Output the (X, Y) coordinate of the center of the cell containing the given text.  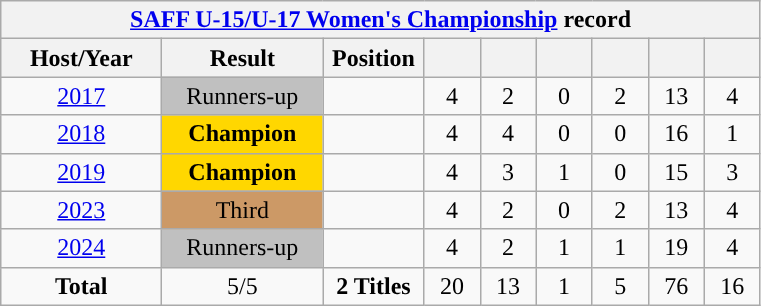
15 (676, 172)
Result (242, 58)
Position (374, 58)
20 (452, 286)
2018 (82, 134)
2024 (82, 248)
Total (82, 286)
76 (676, 286)
2017 (82, 96)
2019 (82, 172)
19 (676, 248)
Third (242, 210)
Host/Year (82, 58)
5/5 (242, 286)
2023 (82, 210)
2 Titles (374, 286)
SAFF U-15/U-17 Women's Championship record (381, 20)
5 (620, 286)
